Provide the (x, y) coordinate of the cell's center where the given text is located.  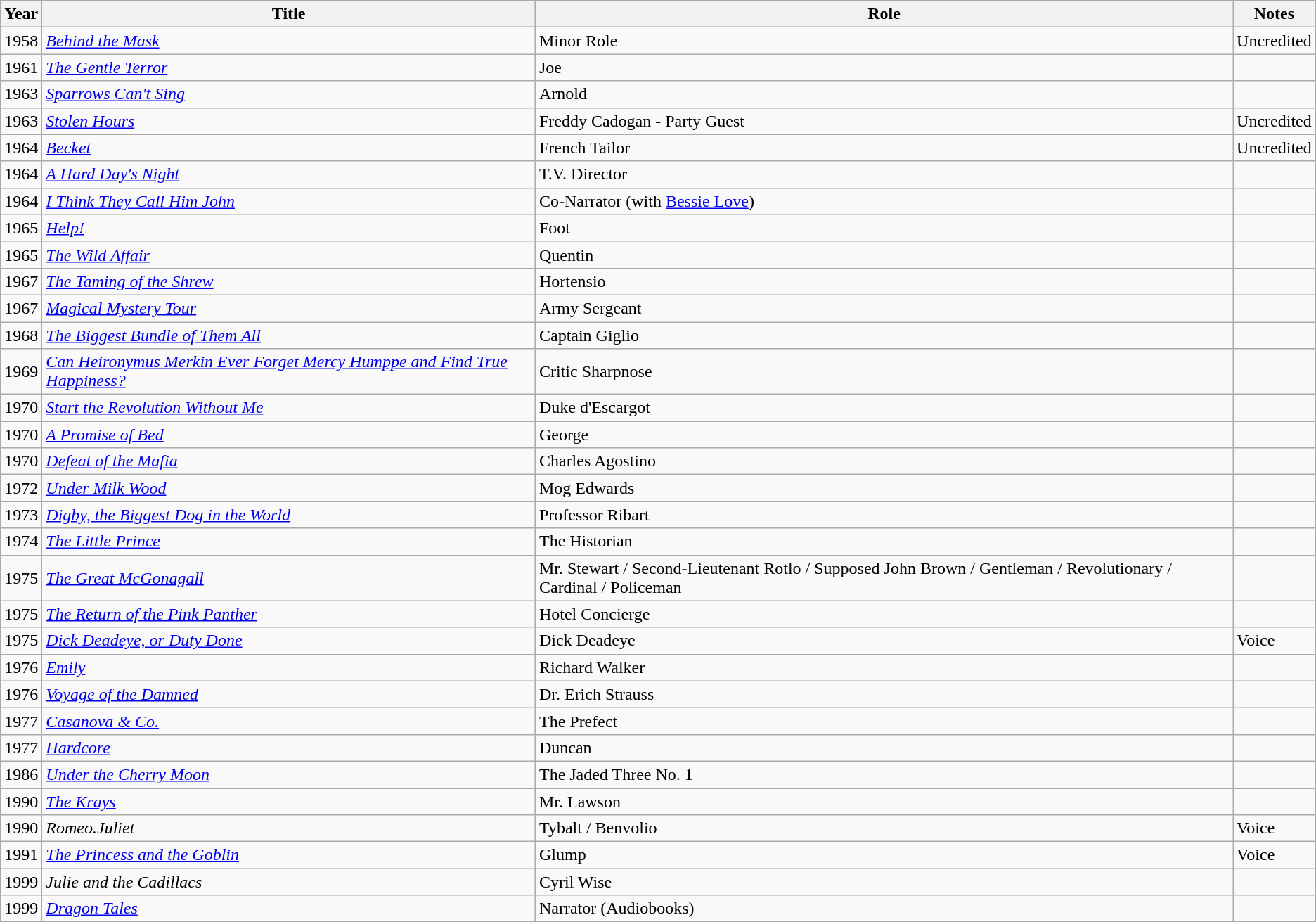
Can Heironymus Merkin Ever Forget Mercy Humppe and Find True Happiness? (289, 371)
Richard Walker (884, 667)
Minor Role (884, 41)
The Historian (884, 542)
The Krays (289, 801)
A Promise of Bed (289, 435)
Hotel Concierge (884, 614)
Duke d'Escargot (884, 408)
Hortensio (884, 281)
The Little Prince (289, 542)
Role (884, 14)
Army Sergeant (884, 308)
Start the Revolution Without Me (289, 408)
1958 (21, 41)
Dragon Tales (289, 909)
Duncan (884, 748)
Julie and the Cadillacs (289, 882)
The Prefect (884, 721)
A Hard Day's Night (289, 174)
Title (289, 14)
Arnold (884, 94)
Dick Deadeye (884, 641)
Hardcore (289, 748)
Mr. Lawson (884, 801)
Help! (289, 228)
Freddy Cadogan - Party Guest (884, 121)
Notes (1275, 14)
George (884, 435)
Year (21, 14)
The Great McGonagall (289, 578)
Magical Mystery Tour (289, 308)
Mog Edwards (884, 488)
Narrator (Audiobooks) (884, 909)
Mr. Stewart / Second-Lieutenant Rotlo / Supposed John Brown / Gentleman / Revolutionary / Cardinal / Policeman (884, 578)
Tybalt / Benvolio (884, 828)
Voyage of the Damned (289, 694)
Becket (289, 148)
Joe (884, 68)
The Return of the Pink Panther (289, 614)
Behind the Mask (289, 41)
1961 (21, 68)
Foot (884, 228)
Romeo.Juliet (289, 828)
1968 (21, 335)
Critic Sharpnose (884, 371)
Charles Agostino (884, 461)
Emily (289, 667)
The Wild Affair (289, 255)
Sparrows Can't Sing (289, 94)
Casanova & Co. (289, 721)
1972 (21, 488)
French Tailor (884, 148)
Quentin (884, 255)
Defeat of the Mafia (289, 461)
The Princess and the Goblin (289, 855)
Cyril Wise (884, 882)
Dr. Erich Strauss (884, 694)
The Biggest Bundle of Them All (289, 335)
Professor Ribart (884, 515)
1969 (21, 371)
Captain Giglio (884, 335)
Co-Narrator (with Bessie Love) (884, 201)
Under Milk Wood (289, 488)
The Jaded Three No. 1 (884, 774)
1973 (21, 515)
1974 (21, 542)
T.V. Director (884, 174)
Under the Cherry Moon (289, 774)
Digby, the Biggest Dog in the World (289, 515)
The Taming of the Shrew (289, 281)
I Think They Call Him John (289, 201)
1991 (21, 855)
1986 (21, 774)
Glump (884, 855)
Stolen Hours (289, 121)
The Gentle Terror (289, 68)
Dick Deadeye, or Duty Done (289, 641)
